Extract the [X, Y] coordinate from the center of the cell holding the provided text.  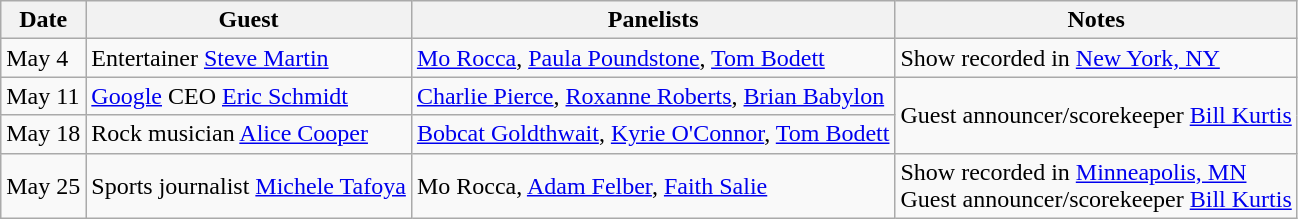
May 4 [44, 58]
Guest [249, 20]
Sports journalist Michele Tafoya [249, 186]
May 18 [44, 134]
Bobcat Goldthwait, Kyrie O'Connor, Tom Bodett [653, 134]
Mo Rocca, Paula Poundstone, Tom Bodett [653, 58]
Panelists [653, 20]
Google CEO Eric Schmidt [249, 96]
Show recorded in Minneapolis, MNGuest announcer/scorekeeper Bill Kurtis [1096, 186]
Date [44, 20]
Entertainer Steve Martin [249, 58]
Rock musician Alice Cooper [249, 134]
May 25 [44, 186]
Guest announcer/scorekeeper Bill Kurtis [1096, 115]
Show recorded in New York, NY [1096, 58]
Mo Rocca, Adam Felber, Faith Salie [653, 186]
Charlie Pierce, Roxanne Roberts, Brian Babylon [653, 96]
Notes [1096, 20]
May 11 [44, 96]
